Pinpoint the cell where the given text exists, returning its (x, y) midpoint coordinate. 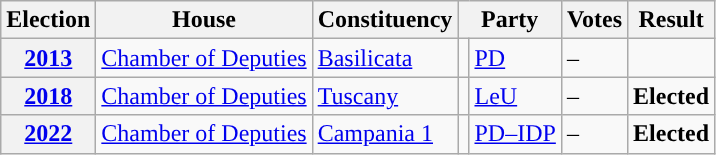
Party (510, 20)
Election (48, 20)
Basilicata (385, 58)
Tuscany (385, 96)
2018 (48, 96)
Votes (594, 20)
Result (672, 20)
House (204, 20)
2022 (48, 134)
Constituency (385, 20)
PD (515, 58)
PD–IDP (515, 134)
LeU (515, 96)
2013 (48, 58)
Campania 1 (385, 134)
